Determine the (X, Y) coordinate at the center of the cell enclosing the given text.  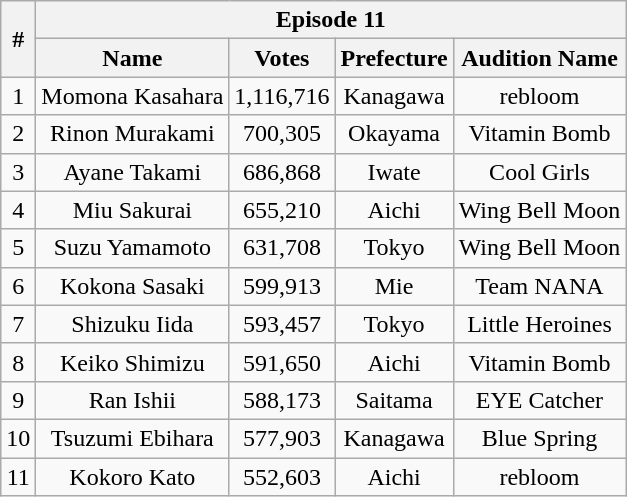
Episode 11 (331, 20)
Audition Name (540, 58)
593,457 (282, 324)
6 (18, 286)
7 (18, 324)
Mie (394, 286)
# (18, 39)
686,868 (282, 172)
11 (18, 477)
Cool Girls (540, 172)
591,650 (282, 362)
4 (18, 210)
588,173 (282, 400)
Suzu Yamamoto (132, 248)
Little Heroines (540, 324)
10 (18, 438)
Ayane Takami (132, 172)
Shizuku Iida (132, 324)
Kokoro Kato (132, 477)
Ran Ishii (132, 400)
Okayama (394, 134)
2 (18, 134)
Miu Sakurai (132, 210)
700,305 (282, 134)
EYE Catcher (540, 400)
5 (18, 248)
Team NANA (540, 286)
Tsuzumi Ebihara (132, 438)
Keiko Shimizu (132, 362)
631,708 (282, 248)
Kokona Sasaki (132, 286)
Blue Spring (540, 438)
655,210 (282, 210)
1 (18, 96)
Name (132, 58)
Saitama (394, 400)
1,116,716 (282, 96)
Momona Kasahara (132, 96)
8 (18, 362)
Iwate (394, 172)
552,603 (282, 477)
9 (18, 400)
Prefecture (394, 58)
Votes (282, 58)
3 (18, 172)
577,903 (282, 438)
599,913 (282, 286)
Rinon Murakami (132, 134)
